Provide the (x, y) coordinate of the cell's center where the given text is located.  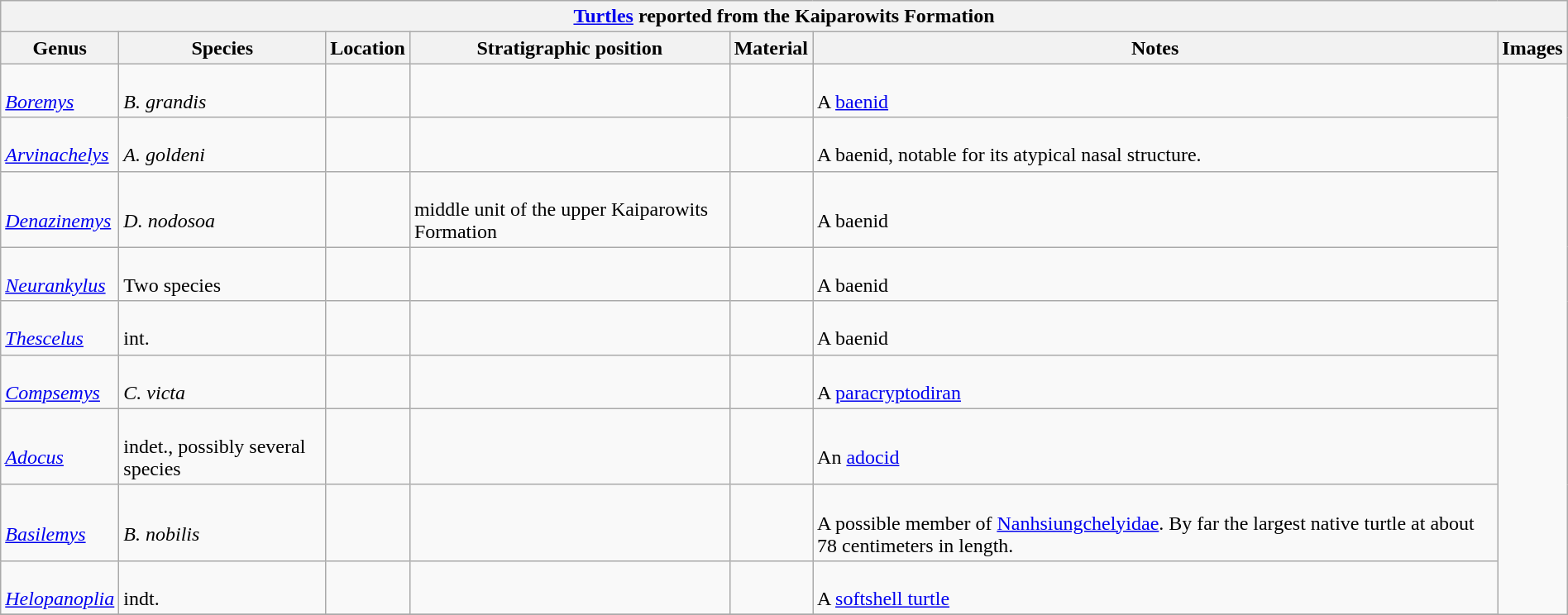
An adocid (1155, 446)
Stratigraphic position (569, 48)
A paracryptodiran (1155, 382)
Boremys (60, 91)
Thescelus (60, 327)
D. nodosoa (222, 209)
Arvinachelys (60, 144)
Genus (60, 48)
middle unit of the upper Kaiparowits Formation (569, 209)
Helopanoplia (60, 587)
C. victa (222, 382)
Location (368, 48)
Notes (1155, 48)
Compsemys (60, 382)
Material (771, 48)
A. goldeni (222, 144)
int. (222, 327)
indet., possibly several species (222, 446)
Species (222, 48)
A possible member of Nanhsiungchelyidae. By far the largest native turtle at about 78 centimeters in length. (1155, 522)
Neurankylus (60, 274)
Denazinemys (60, 209)
Two species (222, 274)
Adocus (60, 446)
B. grandis (222, 91)
indt. (222, 587)
B. nobilis (222, 522)
A softshell turtle (1155, 587)
Turtles reported from the Kaiparowits Formation (784, 17)
Images (1532, 48)
Basilemys (60, 522)
A baenid, notable for its atypical nasal structure. (1155, 144)
